From the cell containing the given text, extract its center point as [X, Y] coordinate. 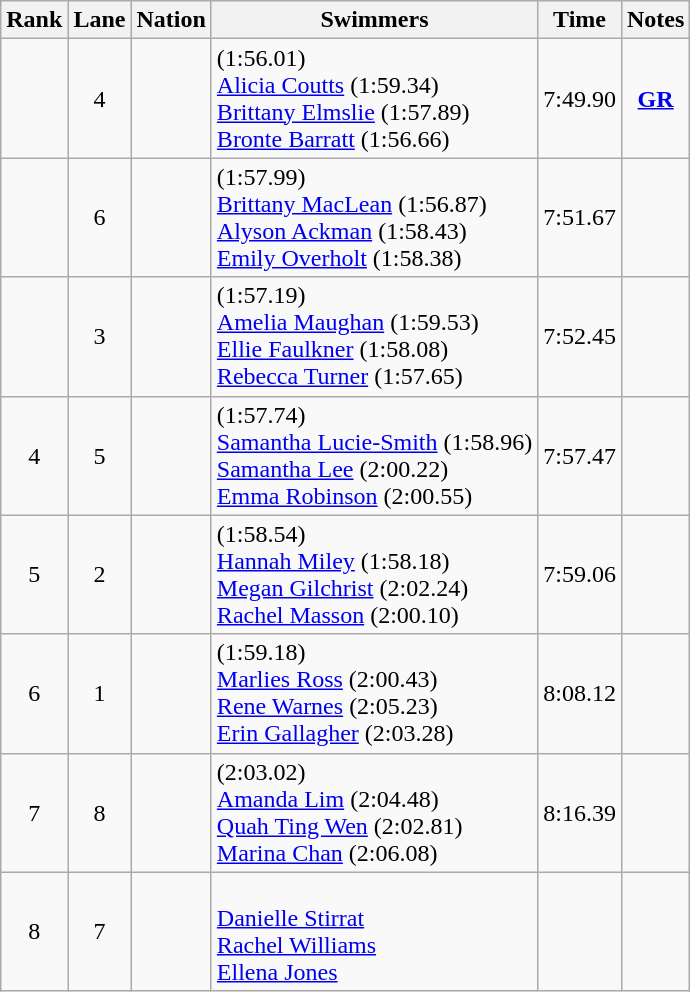
8:08.12 [580, 694]
7:52.45 [580, 336]
(2:03.02)Amanda Lim (2:04.48)Quah Ting Wen (2:02.81)Marina Chan (2:06.08) [374, 812]
Rank [34, 20]
GR [655, 98]
(1:59.18)Marlies Ross (2:00.43)Rene Warnes (2:05.23)Erin Gallagher (2:03.28) [374, 694]
1 [100, 694]
Time [580, 20]
(1:57.74)Samantha Lucie-Smith (1:58.96)Samantha Lee (2:00.22)Emma Robinson (2:00.55) [374, 456]
7:57.47 [580, 456]
Lane [100, 20]
Notes [655, 20]
7:49.90 [580, 98]
(1:58.54)Hannah Miley (1:58.18)Megan Gilchrist (2:02.24)Rachel Masson (2:00.10) [374, 574]
Swimmers [374, 20]
8:16.39 [580, 812]
Danielle StirratRachel WilliamsEllena Jones [374, 932]
(1:57.99)Brittany MacLean (1:56.87)Alyson Ackman (1:58.43)Emily Overholt (1:58.38) [374, 218]
2 [100, 574]
Nation [171, 20]
(1:56.01)Alicia Coutts (1:59.34)Brittany Elmslie (1:57.89)Bronte Barratt (1:56.66) [374, 98]
7:59.06 [580, 574]
7:51.67 [580, 218]
(1:57.19)Amelia Maughan (1:59.53)Ellie Faulkner (1:58.08)Rebecca Turner (1:57.65) [374, 336]
3 [100, 336]
